Extract the (x, y) coordinate from the center of the cell holding the provided text.  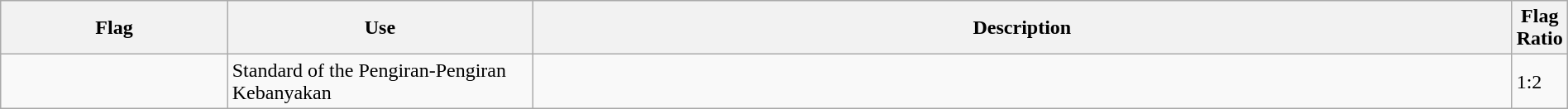
Flag Ratio (1540, 28)
Description (1022, 28)
Use (380, 28)
1:2 (1540, 81)
Flag (114, 28)
Standard of the Pengiran-Pengiran Kebanyakan (380, 81)
